Determine the (X, Y) coordinate at the center of the cell enclosing the given text.  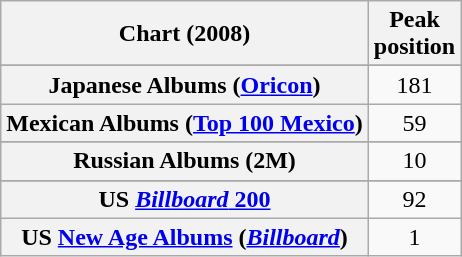
Mexican Albums (Top 100 Mexico) (185, 123)
US New Age Albums (Billboard) (185, 237)
US Billboard 200 (185, 199)
59 (414, 123)
92 (414, 199)
Chart (2008) (185, 34)
10 (414, 161)
181 (414, 85)
Russian Albums (2M) (185, 161)
1 (414, 237)
Japanese Albums (Oricon) (185, 85)
Peakposition (414, 34)
